Scan for the cell matching the given text and deliver its (x, y) coordinate at center. 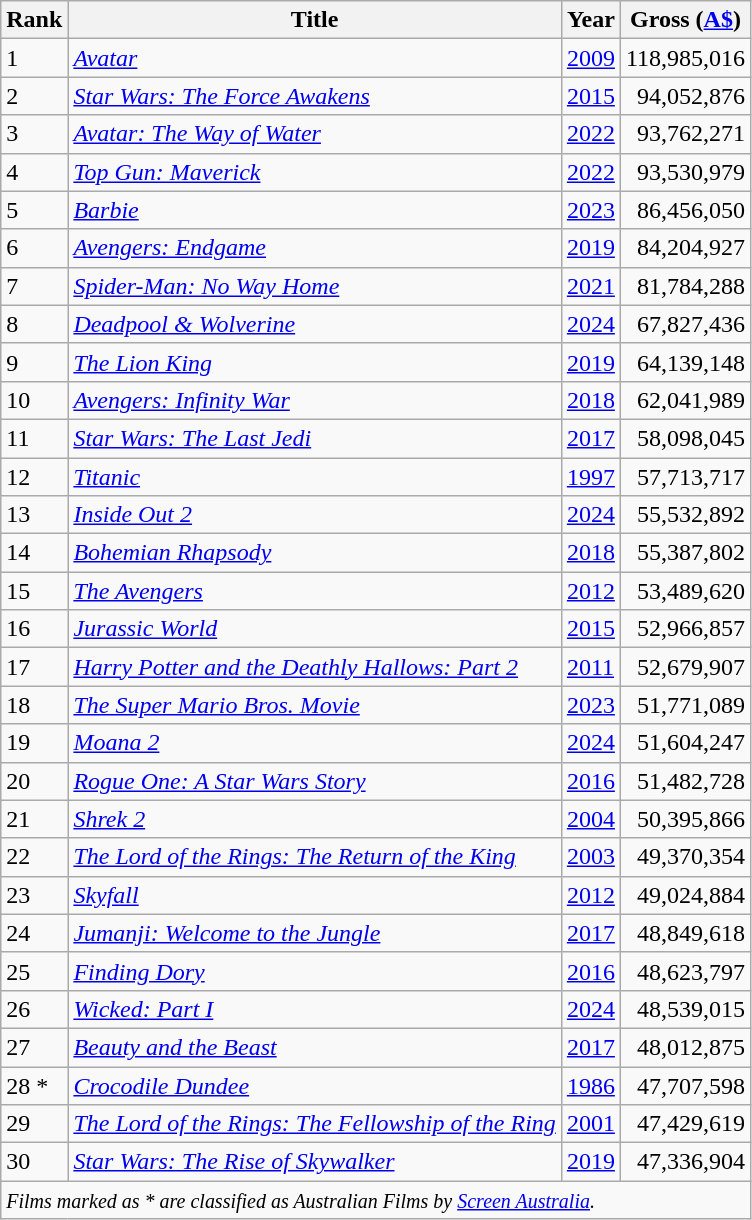
12 (34, 477)
The Super Mario Bros. Movie (315, 705)
51,604,247 (685, 743)
Titanic (315, 477)
50,395,866 (685, 819)
Avatar: The Way of Water (315, 134)
81,784,288 (685, 286)
52,679,907 (685, 667)
Finding Dory (315, 971)
4 (34, 172)
118,985,016 (685, 58)
15 (34, 591)
22 (34, 857)
64,139,148 (685, 362)
Deadpool & Wolverine (315, 324)
The Lion King (315, 362)
53,489,620 (685, 591)
The Avengers (315, 591)
26 (34, 1009)
9 (34, 362)
Harry Potter and the Deathly Hallows: Part 2 (315, 667)
The Lord of the Rings: The Return of the King (315, 857)
8 (34, 324)
20 (34, 781)
2 (34, 96)
Star Wars: The Rise of Skywalker (315, 1162)
55,532,892 (685, 515)
47,336,904 (685, 1162)
84,204,927 (685, 248)
Bohemian Rhapsody (315, 553)
49,024,884 (685, 895)
7 (34, 286)
Skyfall (315, 895)
11 (34, 438)
Top Gun: Maverick (315, 172)
Spider-Man: No Way Home (315, 286)
14 (34, 553)
86,456,050 (685, 210)
1 (34, 58)
48,012,875 (685, 1047)
Avengers: Endgame (315, 248)
93,530,979 (685, 172)
47,429,619 (685, 1124)
27 (34, 1047)
Jumanji: Welcome to the Jungle (315, 933)
1986 (590, 1085)
Avengers: Infinity War (315, 400)
55,387,802 (685, 553)
58,098,045 (685, 438)
2001 (590, 1124)
93,762,271 (685, 134)
Shrek 2 (315, 819)
29 (34, 1124)
48,623,797 (685, 971)
62,041,989 (685, 400)
24 (34, 933)
13 (34, 515)
Jurassic World (315, 629)
Barbie (315, 210)
30 (34, 1162)
16 (34, 629)
57,713,717 (685, 477)
Inside Out 2 (315, 515)
Films marked as * are classified as Australian Films by Screen Australia. (376, 1200)
10 (34, 400)
28 * (34, 1085)
Gross (A$) (685, 20)
6 (34, 248)
Star Wars: The Last Jedi (315, 438)
49,370,354 (685, 857)
The Lord of the Rings: The Fellowship of the Ring (315, 1124)
Wicked: Part I (315, 1009)
94,052,876 (685, 96)
Moana 2 (315, 743)
67,827,436 (685, 324)
Year (590, 20)
48,539,015 (685, 1009)
2011 (590, 667)
18 (34, 705)
Rogue One: A Star Wars Story (315, 781)
Title (315, 20)
48,849,618 (685, 933)
Beauty and the Beast (315, 1047)
3 (34, 134)
25 (34, 971)
2009 (590, 58)
Star Wars: The Force Awakens (315, 96)
21 (34, 819)
1997 (590, 477)
47,707,598 (685, 1085)
51,482,728 (685, 781)
19 (34, 743)
23 (34, 895)
52,966,857 (685, 629)
Avatar (315, 58)
51,771,089 (685, 705)
Crocodile Dundee (315, 1085)
Rank (34, 20)
2004 (590, 819)
5 (34, 210)
2021 (590, 286)
17 (34, 667)
2003 (590, 857)
